Output the [x, y] coordinate of the center of the cell containing the given text.  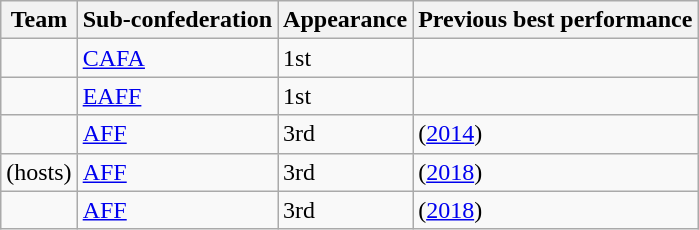
CAFA [177, 58]
EAFF [177, 96]
Sub-confederation [177, 20]
Previous best performance [556, 20]
(hosts) [39, 172]
(2014) [556, 134]
Team [39, 20]
Appearance [346, 20]
